Detect which cell encompasses the target text, then output its (X, Y) center coordinate. 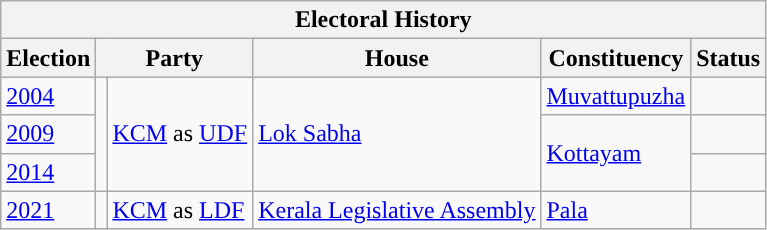
Constituency (616, 58)
Pala (616, 210)
Electoral History (384, 20)
KCM as UDF (180, 134)
Kerala Legislative Assembly (397, 210)
2014 (48, 172)
2021 (48, 210)
Status (728, 58)
KCM as LDF (180, 210)
2004 (48, 96)
Party (174, 58)
Election (48, 58)
Kottayam (616, 153)
Lok Sabha (397, 134)
2009 (48, 134)
House (397, 58)
Muvattupuzha (616, 96)
